Detect which cell encompasses the target text, then output its (x, y) center coordinate. 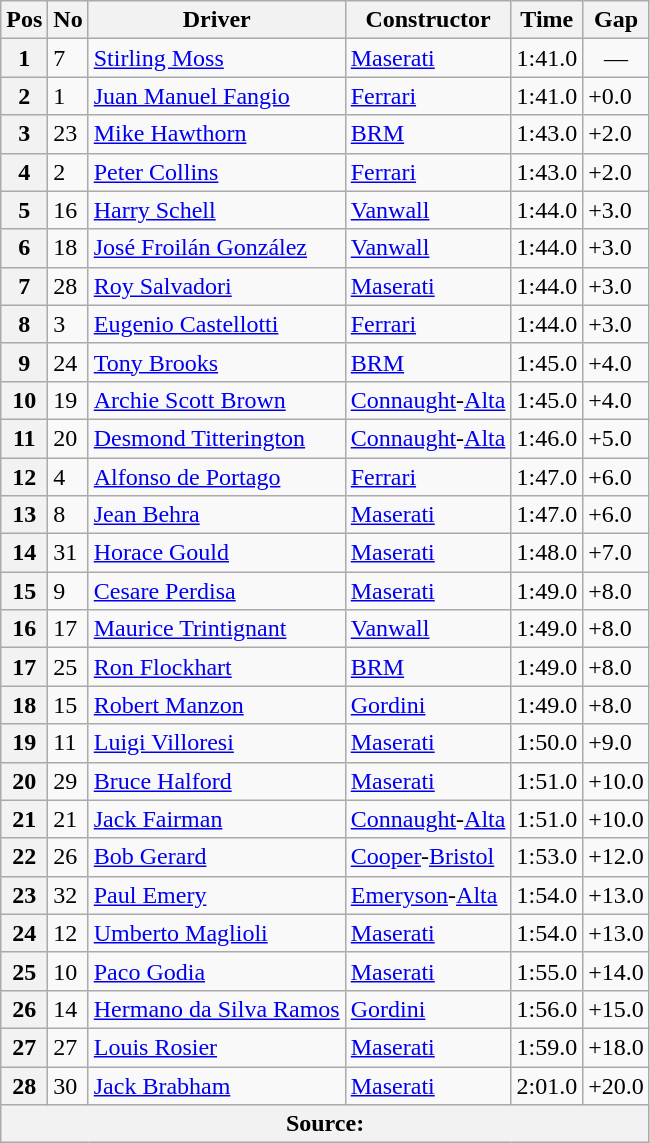
6 (24, 248)
Louis Rosier (216, 1047)
13 (24, 515)
1:46.0 (547, 438)
Ron Flockhart (216, 667)
+18.0 (616, 1047)
Peter Collins (216, 172)
31 (68, 553)
2:01.0 (547, 1085)
Horace Gould (216, 553)
No (68, 20)
Paco Godia (216, 971)
+0.0 (616, 96)
1:55.0 (547, 971)
Source: (326, 1124)
+9.0 (616, 743)
22 (24, 857)
Hermano da Silva Ramos (216, 1009)
Constructor (428, 20)
1:48.0 (547, 553)
+20.0 (616, 1085)
Driver (216, 20)
Emeryson-Alta (428, 895)
Umberto Maglioli (216, 933)
1:56.0 (547, 1009)
Bob Gerard (216, 857)
Jean Behra (216, 515)
+14.0 (616, 971)
Cesare Perdisa (216, 591)
Paul Emery (216, 895)
1:59.0 (547, 1047)
29 (68, 781)
— (616, 58)
Jack Brabham (216, 1085)
Jack Fairman (216, 819)
Juan Manuel Fangio (216, 96)
Roy Salvadori (216, 286)
+7.0 (616, 553)
32 (68, 895)
+12.0 (616, 857)
Archie Scott Brown (216, 400)
Alfonso de Portago (216, 477)
Luigi Villoresi (216, 743)
Tony Brooks (216, 362)
+5.0 (616, 438)
Robert Manzon (216, 705)
+15.0 (616, 1009)
30 (68, 1085)
José Froilán González (216, 248)
Gap (616, 20)
Mike Hawthorn (216, 134)
Cooper-Bristol (428, 857)
Pos (24, 20)
5 (24, 210)
1:53.0 (547, 857)
Desmond Titterington (216, 438)
Eugenio Castellotti (216, 324)
Maurice Trintignant (216, 629)
Stirling Moss (216, 58)
Harry Schell (216, 210)
Bruce Halford (216, 781)
Time (547, 20)
1:50.0 (547, 743)
